Provide the [x, y] coordinate of the cell's center where the given text is located.  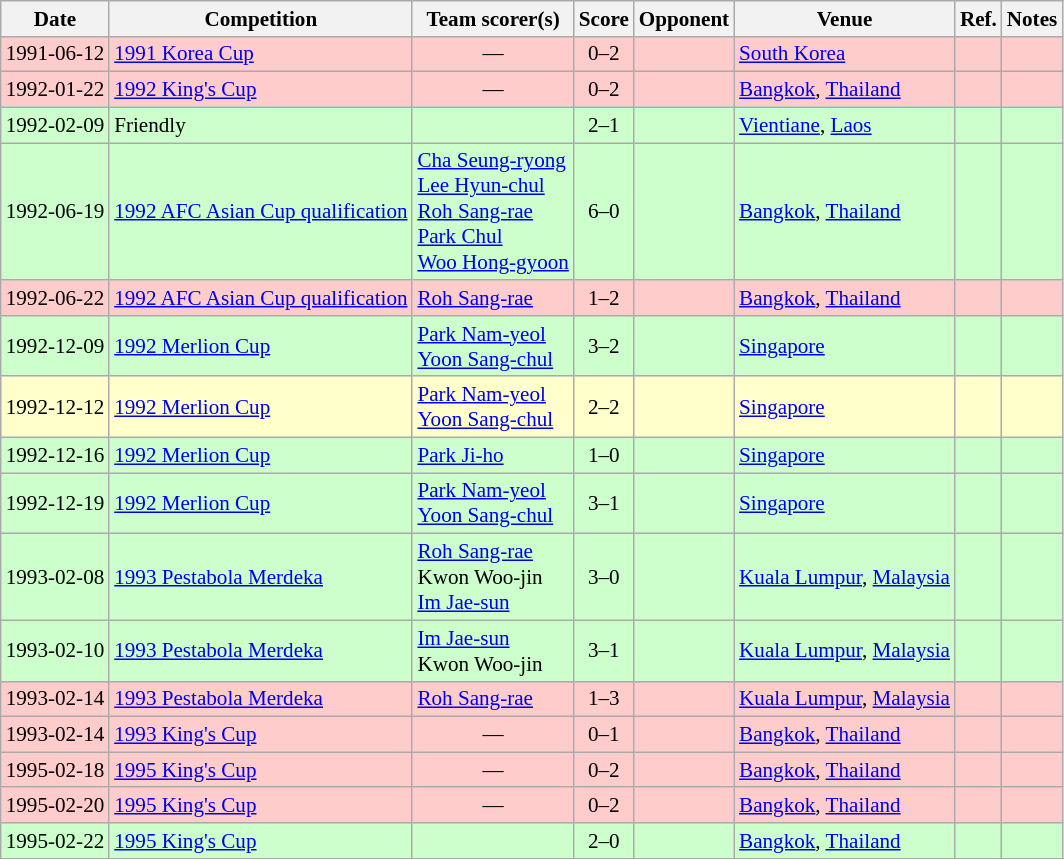
2–0 [604, 840]
1993-02-08 [55, 577]
Park Ji-ho [492, 454]
1993-02-10 [55, 650]
Date [55, 18]
3–0 [604, 577]
Cha Seung-ryong Lee Hyun-chul Roh Sang-rae Park Chul Woo Hong-gyoon [492, 212]
Venue [844, 18]
Roh Sang-rae Kwon Woo-jin Im Jae-sun [492, 577]
6–0 [604, 212]
1992 King's Cup [260, 90]
Competition [260, 18]
1991-06-12 [55, 54]
1993 King's Cup [260, 734]
1992-06-22 [55, 298]
Score [604, 18]
Friendly [260, 124]
0–1 [604, 734]
1992-12-16 [55, 454]
1992-12-19 [55, 504]
1–0 [604, 454]
Team scorer(s) [492, 18]
1991 Korea Cup [260, 54]
1992-01-22 [55, 90]
Vientiane, Laos [844, 124]
Opponent [684, 18]
2–2 [604, 406]
South Korea [844, 54]
1995-02-22 [55, 840]
Im Jae-sun Kwon Woo-jin [492, 650]
1992-06-19 [55, 212]
Ref. [978, 18]
3–2 [604, 346]
Notes [1032, 18]
2–1 [604, 124]
1–3 [604, 698]
1995-02-18 [55, 770]
1995-02-20 [55, 804]
1–2 [604, 298]
1992-12-12 [55, 406]
1992-02-09 [55, 124]
1992-12-09 [55, 346]
